Provide the [x, y] coordinate of the cell's center where the given text is located.  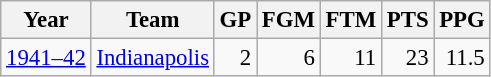
Year [46, 20]
PPG [462, 20]
2 [235, 58]
Indianapolis [152, 58]
Team [152, 20]
6 [289, 58]
GP [235, 20]
11 [350, 58]
1941–42 [46, 58]
11.5 [462, 58]
FGM [289, 20]
FTM [350, 20]
23 [407, 58]
PTS [407, 20]
